Capture the cell that displays the provided text and extract its [x, y] central coordinate. 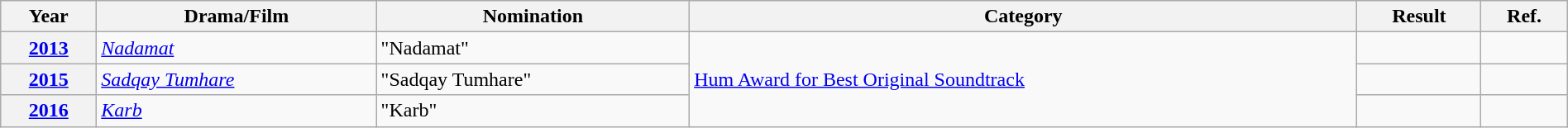
Karb [237, 111]
Nomination [533, 17]
Nadamat [237, 48]
Ref. [1524, 17]
Category [1024, 17]
Drama/Film [237, 17]
Result [1419, 17]
Sadqay Tumhare [237, 79]
Hum Award for Best Original Soundtrack [1024, 79]
2015 [49, 79]
"Nadamat" [533, 48]
"Karb" [533, 111]
Year [49, 17]
2013 [49, 48]
"Sadqay Tumhare" [533, 79]
2016 [49, 111]
